Output the [X, Y] coordinate of the center of the cell containing the given text.  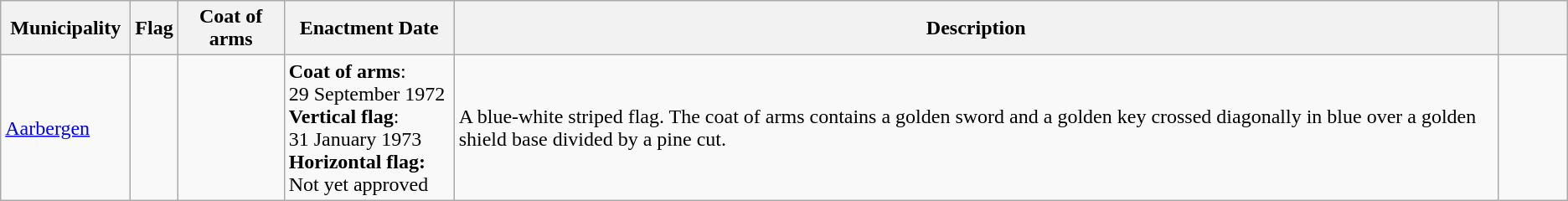
Municipality [65, 28]
Coat of arms:29 September 1972Vertical flag:31 January 1973Horizontal flag:Not yet approved [369, 127]
Aarbergen [65, 127]
Enactment Date [369, 28]
Description [976, 28]
Flag [154, 28]
Coat of arms [231, 28]
